Determine the (X, Y) coordinate at the center of the cell enclosing the given text.  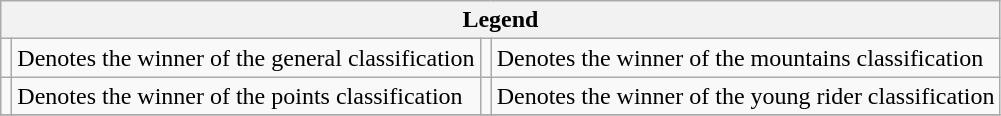
Denotes the winner of the young rider classification (746, 96)
Legend (500, 20)
Denotes the winner of the mountains classification (746, 58)
Denotes the winner of the points classification (246, 96)
Denotes the winner of the general classification (246, 58)
